Identify which cell holds the provided text, then report its (X, Y) central coordinate. 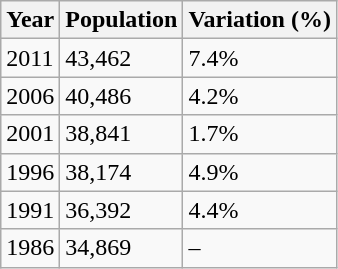
38,841 (122, 134)
4.9% (260, 172)
2006 (30, 96)
4.2% (260, 96)
1991 (30, 210)
43,462 (122, 58)
38,174 (122, 172)
4.4% (260, 210)
– (260, 248)
40,486 (122, 96)
1996 (30, 172)
2001 (30, 134)
34,869 (122, 248)
2011 (30, 58)
Population (122, 20)
7.4% (260, 58)
36,392 (122, 210)
Variation (%) (260, 20)
Year (30, 20)
1986 (30, 248)
1.7% (260, 134)
